Scan for the cell matching the given text and deliver its (X, Y) coordinate at center. 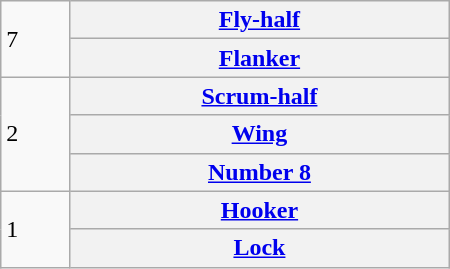
7 (36, 39)
Scrum-half (260, 96)
Lock (260, 248)
Fly-half (260, 20)
1 (36, 229)
2 (36, 134)
Flanker (260, 58)
Hooker (260, 210)
Number 8 (260, 172)
Wing (260, 134)
